Pinpoint the cell where the given text exists, returning its [X, Y] midpoint coordinate. 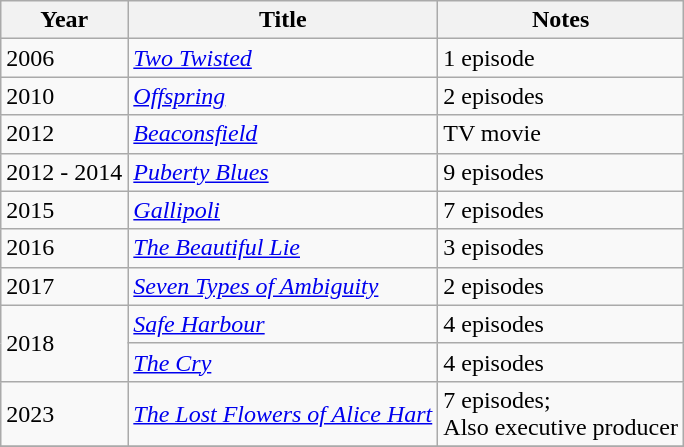
2017 [64, 286]
1 episode [561, 58]
2010 [64, 96]
Year [64, 20]
2018 [64, 343]
2023 [64, 414]
Gallipoli [283, 210]
The Cry [283, 362]
2012 - 2014 [64, 172]
Beaconsfield [283, 134]
Two Twisted [283, 58]
7 episodes;Also executive producer [561, 414]
3 episodes [561, 248]
7 episodes [561, 210]
TV movie [561, 134]
The Lost Flowers of Alice Hart [283, 414]
Safe Harbour [283, 324]
Puberty Blues [283, 172]
2016 [64, 248]
2015 [64, 210]
Offspring [283, 96]
Notes [561, 20]
2006 [64, 58]
9 episodes [561, 172]
Title [283, 20]
2012 [64, 134]
The Beautiful Lie [283, 248]
Seven Types of Ambiguity [283, 286]
